Return [X, Y] of the center of cell containing provided text 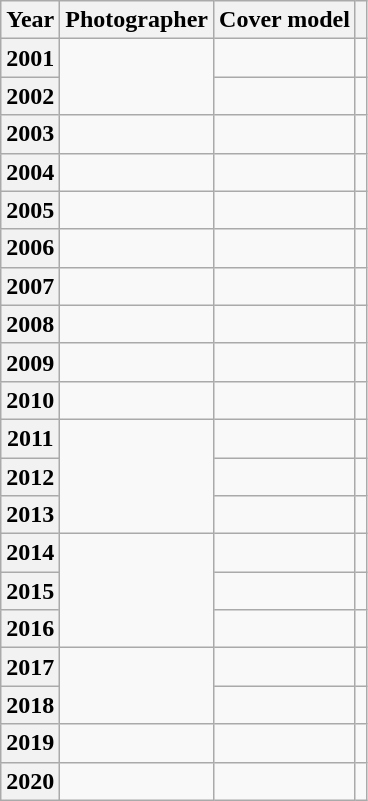
2006 [30, 248]
2008 [30, 324]
2005 [30, 210]
2012 [30, 477]
Year [30, 20]
2007 [30, 286]
2004 [30, 172]
2002 [30, 96]
2014 [30, 553]
2019 [30, 743]
Cover model [285, 20]
2016 [30, 629]
2020 [30, 781]
2011 [30, 438]
2010 [30, 400]
2013 [30, 515]
2018 [30, 705]
2003 [30, 134]
2017 [30, 667]
2001 [30, 58]
Photographer [137, 20]
2009 [30, 362]
2015 [30, 591]
